Determine the [x, y] coordinate at the center of the cell enclosing the given text.  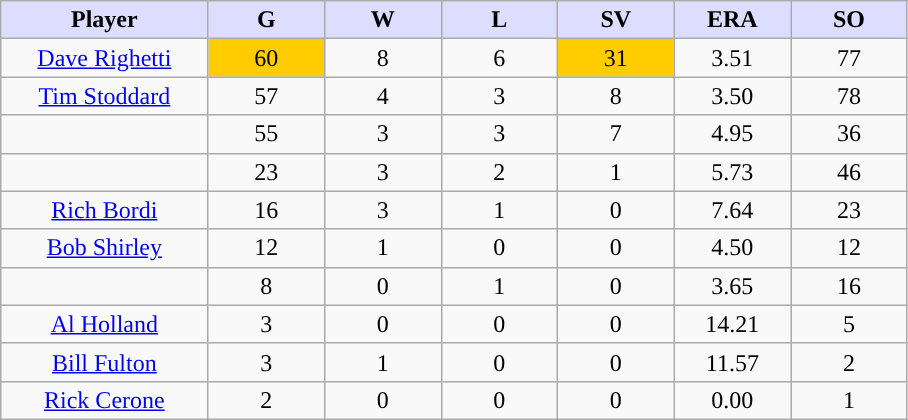
36 [850, 134]
77 [850, 58]
Player [104, 20]
46 [850, 172]
G [266, 20]
L [500, 20]
Bill Fulton [104, 362]
4.50 [732, 248]
6 [500, 58]
0.00 [732, 400]
14.21 [732, 324]
55 [266, 134]
3.51 [732, 58]
7.64 [732, 210]
31 [616, 58]
Al Holland [104, 324]
Dave Righetti [104, 58]
7 [616, 134]
W [382, 20]
5.73 [732, 172]
SO [850, 20]
Tim Stoddard [104, 96]
78 [850, 96]
3.65 [732, 286]
5 [850, 324]
4 [382, 96]
Rick Cerone [104, 400]
57 [266, 96]
11.57 [732, 362]
60 [266, 58]
4.95 [732, 134]
3.50 [732, 96]
SV [616, 20]
Rich Bordi [104, 210]
Bob Shirley [104, 248]
ERA [732, 20]
